For the text-containing cell, return its midpoint in [x, y] coordinate format. 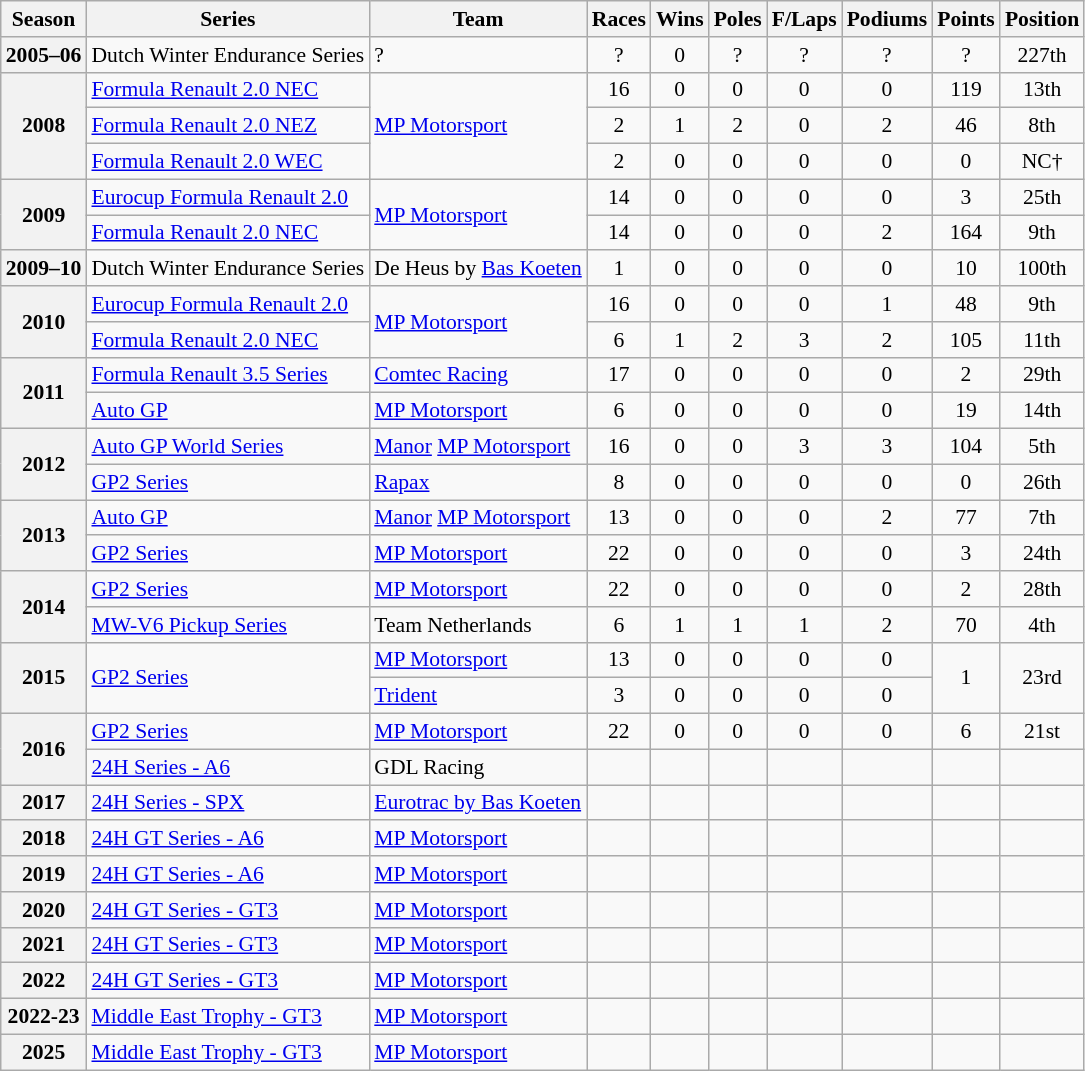
24H Series - A6 [228, 767]
Podiums [888, 19]
70 [966, 625]
164 [966, 233]
2008 [44, 126]
F/Laps [804, 19]
100th [1042, 269]
Trident [478, 696]
2009 [44, 214]
Comtec Racing [478, 375]
4th [1042, 625]
10 [966, 269]
2017 [44, 803]
Poles [738, 19]
2011 [44, 392]
2009–10 [44, 269]
Formula Renault 2.0 NEZ [228, 126]
2015 [44, 678]
13th [1042, 90]
104 [966, 447]
48 [966, 304]
21st [1042, 732]
227th [1042, 55]
Formula Renault 2.0 WEC [228, 162]
2014 [44, 606]
24th [1042, 554]
2005–06 [44, 55]
Auto GP World Series [228, 447]
24H Series - SPX [228, 803]
Eurotrac by Bas Koeten [478, 803]
5th [1042, 447]
11th [1042, 340]
105 [966, 340]
25th [1042, 197]
2022 [44, 981]
77 [966, 518]
119 [966, 90]
2010 [44, 322]
Team [478, 19]
28th [1042, 589]
2020 [44, 910]
2019 [44, 874]
29th [1042, 375]
Points [966, 19]
Races [619, 19]
2018 [44, 839]
2025 [44, 1052]
Team Netherlands [478, 625]
17 [619, 375]
23rd [1042, 678]
2012 [44, 464]
Series [228, 19]
GDL Racing [478, 767]
MW-V6 Pickup Series [228, 625]
Season [44, 19]
2016 [44, 750]
Rapax [478, 482]
19 [966, 411]
Wins [680, 19]
8th [1042, 126]
NC† [1042, 162]
2022-23 [44, 1017]
Position [1042, 19]
8 [619, 482]
7th [1042, 518]
2013 [44, 536]
De Heus by Bas Koeten [478, 269]
Formula Renault 3.5 Series [228, 375]
14th [1042, 411]
2021 [44, 945]
26th [1042, 482]
46 [966, 126]
